Detect which cell encompasses the target text, then output its [x, y] center coordinate. 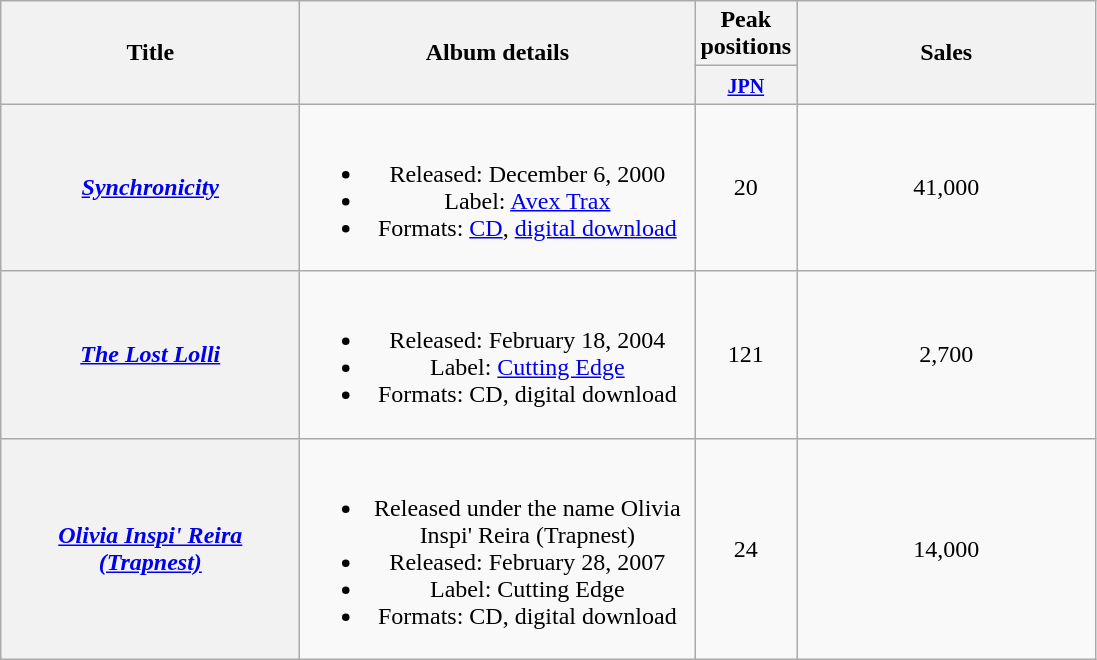
Peak positions [746, 34]
Released: February 18, 2004Label: Cutting EdgeFormats: CD, digital download [498, 354]
Released: December 6, 2000Label: Avex TraxFormats: CD, digital download [498, 188]
121 [746, 354]
JPN [746, 85]
2,700 [946, 354]
14,000 [946, 548]
20 [746, 188]
Synchronicity [150, 188]
Released under the name Olivia Inspi' Reira (Trapnest)Released: February 28, 2007Label: Cutting EdgeFormats: CD, digital download [498, 548]
Title [150, 52]
Sales [946, 52]
41,000 [946, 188]
Olivia Inspi' Reira (Trapnest) [150, 548]
Album details [498, 52]
24 [746, 548]
The Lost Lolli [150, 354]
